Find where the given text appears and provide that cell's center as (X, Y) coordinate. 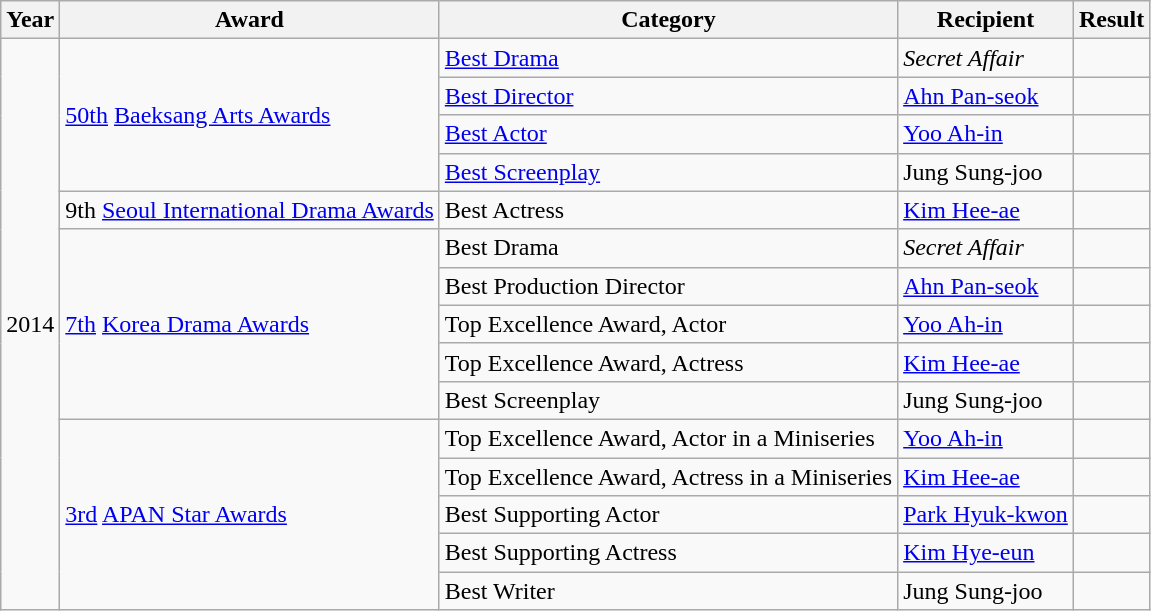
Best Director (668, 96)
Result (1111, 20)
9th Seoul International Drama Awards (250, 210)
Top Excellence Award, Actor in a Miniseries (668, 438)
50th Baeksang Arts Awards (250, 115)
Kim Hye-eun (986, 553)
Best Actor (668, 134)
Top Excellence Award, Actor (668, 324)
Best Production Director (668, 286)
Best Supporting Actor (668, 515)
Best Writer (668, 591)
Recipient (986, 20)
Category (668, 20)
Top Excellence Award, Actress in a Miniseries (668, 477)
Best Actress (668, 210)
7th Korea Drama Awards (250, 324)
Top Excellence Award, Actress (668, 362)
Best Supporting Actress (668, 553)
Year (30, 20)
3rd APAN Star Awards (250, 514)
Park Hyuk-kwon (986, 515)
Award (250, 20)
2014 (30, 324)
